From the cell containing the given text, extract its center point as [X, Y] coordinate. 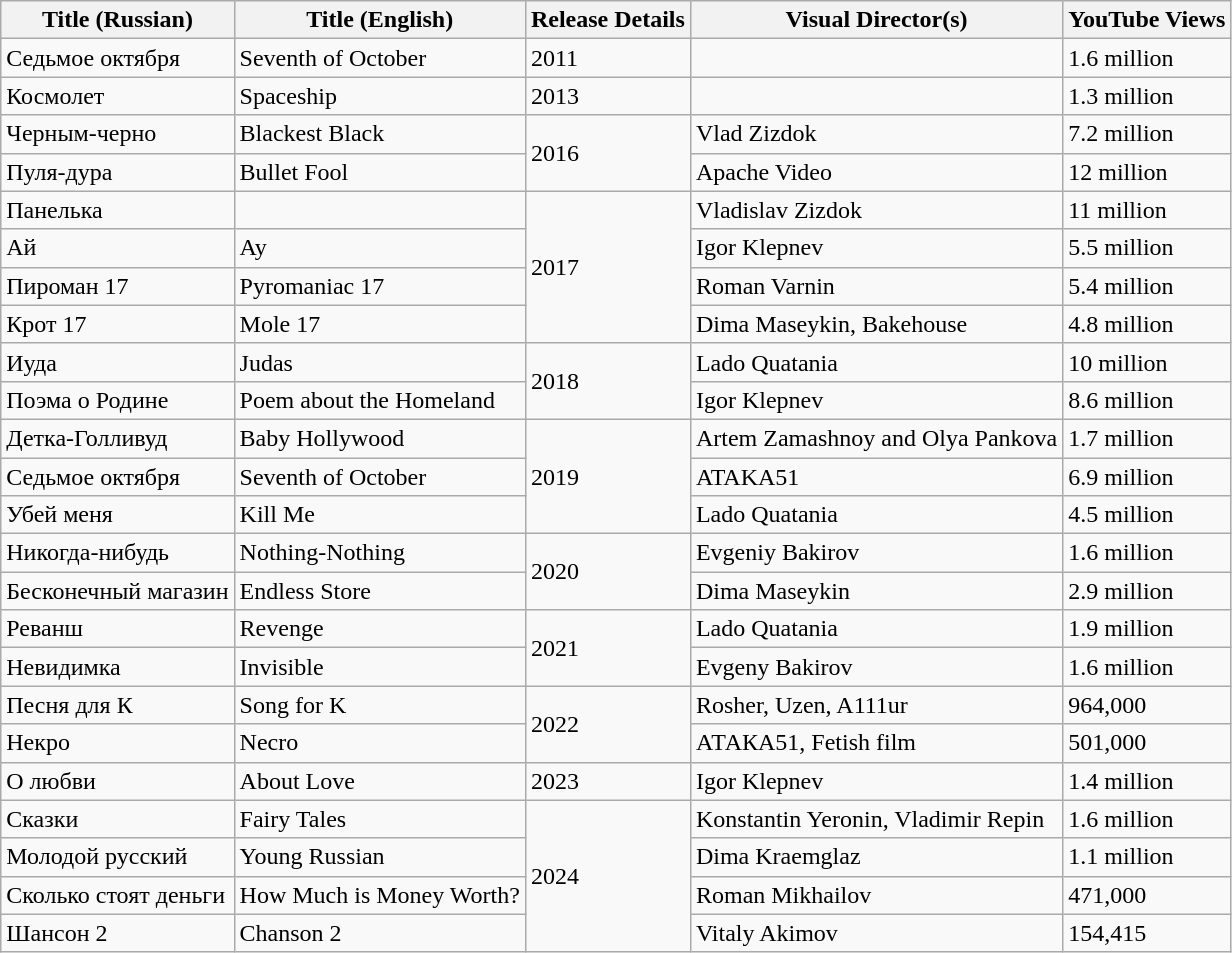
Title (English) [380, 20]
1.3 million [1147, 96]
2011 [608, 58]
2021 [608, 648]
Vitaly Akimov [876, 933]
2.9 million [1147, 591]
Сказки [118, 819]
2016 [608, 153]
Никогда-нибудь [118, 553]
Apache Video [876, 172]
Song for K [380, 705]
2024 [608, 876]
Konstantin Yeronin, Vladimir Repin [876, 819]
1.4 million [1147, 781]
Космолет [118, 96]
Убей меня [118, 515]
Dima Kraemglaz [876, 857]
How Much is Money Worth? [380, 895]
Dima Maseykin, Bakehouse [876, 324]
Nothing-Nothing [380, 553]
Vladislav Zizdok [876, 210]
Invisible [380, 667]
Реванш [118, 629]
1.7 million [1147, 438]
10 million [1147, 362]
Черным-черно [118, 134]
501,000 [1147, 743]
Spaceship [380, 96]
Poem about the Homeland [380, 400]
АТАКА51, Fetish film [876, 743]
Поэма о Родине [118, 400]
Artem Zamashnoy and Olya Pankova [876, 438]
4.5 million [1147, 515]
1.9 million [1147, 629]
Baby Hollywood [380, 438]
Revenge [380, 629]
Chanson 2 [380, 933]
Visual Director(s) [876, 20]
Evgeny Bakirov [876, 667]
Шансон 2 [118, 933]
Release Details [608, 20]
Бесконечный магазин [118, 591]
12 million [1147, 172]
О любви [118, 781]
Молодой русский [118, 857]
Сколько стоят деньги [118, 895]
Крот 17 [118, 324]
6.9 million [1147, 477]
Roman Mikhailov [876, 895]
Детка-Голливуд [118, 438]
2020 [608, 572]
YouTube Views [1147, 20]
Judas [380, 362]
Roman Varnin [876, 286]
8.6 million [1147, 400]
Иуда [118, 362]
Kill Me [380, 515]
2019 [608, 476]
Mole 17 [380, 324]
Песня для К [118, 705]
11 million [1147, 210]
ATAKA51 [876, 477]
Ай [118, 248]
Pyromaniac 17 [380, 286]
2022 [608, 724]
Некро [118, 743]
About Love [380, 781]
Necro [380, 743]
Blackest Black [380, 134]
2023 [608, 781]
154,415 [1147, 933]
Пироман 17 [118, 286]
Title (Russian) [118, 20]
Невидимка [118, 667]
Evgeniy Bakirov [876, 553]
2018 [608, 381]
Endless Store [380, 591]
964,000 [1147, 705]
Dima Maseykin [876, 591]
Панелька [118, 210]
Vlad Zizdok [876, 134]
471,000 [1147, 895]
5.4 million [1147, 286]
Rosher, Uzen, A111ur [876, 705]
Bullet Fool [380, 172]
5.5 million [1147, 248]
4.8 million [1147, 324]
Ay [380, 248]
Young Russian [380, 857]
2017 [608, 267]
Fairy Tales [380, 819]
1.1 million [1147, 857]
2013 [608, 96]
7.2 million [1147, 134]
Пуля-дура [118, 172]
